Identify which cell holds the provided text, then report its [X, Y] central coordinate. 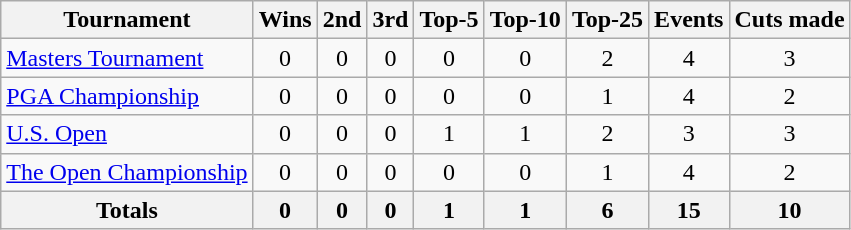
Top-10 [525, 20]
6 [607, 210]
Cuts made [790, 20]
Totals [127, 210]
Events [689, 20]
The Open Championship [127, 172]
Top-5 [449, 20]
3rd [390, 20]
Wins [285, 20]
U.S. Open [127, 134]
Masters Tournament [127, 58]
2nd [342, 20]
10 [790, 210]
15 [689, 210]
Tournament [127, 20]
PGA Championship [127, 96]
Top-25 [607, 20]
